Return [X, Y] of the center of cell containing provided text 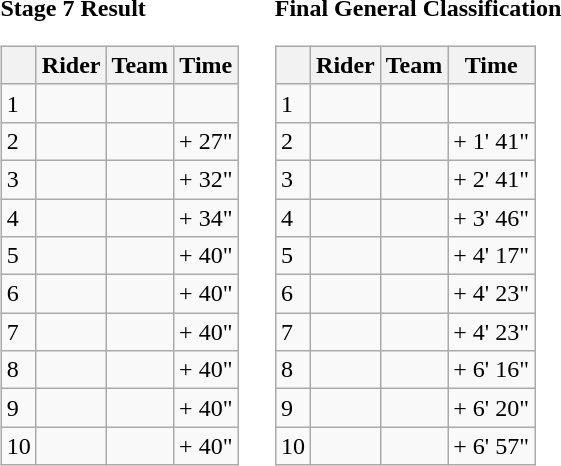
+ 6' 20" [492, 408]
+ 6' 57" [492, 446]
+ 4' 17" [492, 256]
+ 2' 41" [492, 179]
+ 3' 46" [492, 217]
+ 32" [206, 179]
+ 34" [206, 217]
+ 6' 16" [492, 370]
+ 1' 41" [492, 141]
+ 27" [206, 141]
